For the text-containing cell, return its midpoint in [X, Y] coordinate format. 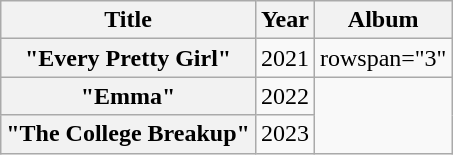
2021 [284, 58]
"Every Pretty Girl" [128, 58]
2023 [284, 134]
"The College Breakup" [128, 134]
Year [284, 20]
"Emma" [128, 96]
2022 [284, 96]
Title [128, 20]
Album [383, 20]
rowspan="3" [383, 58]
